From the cell containing the given text, extract its center point as [X, Y] coordinate. 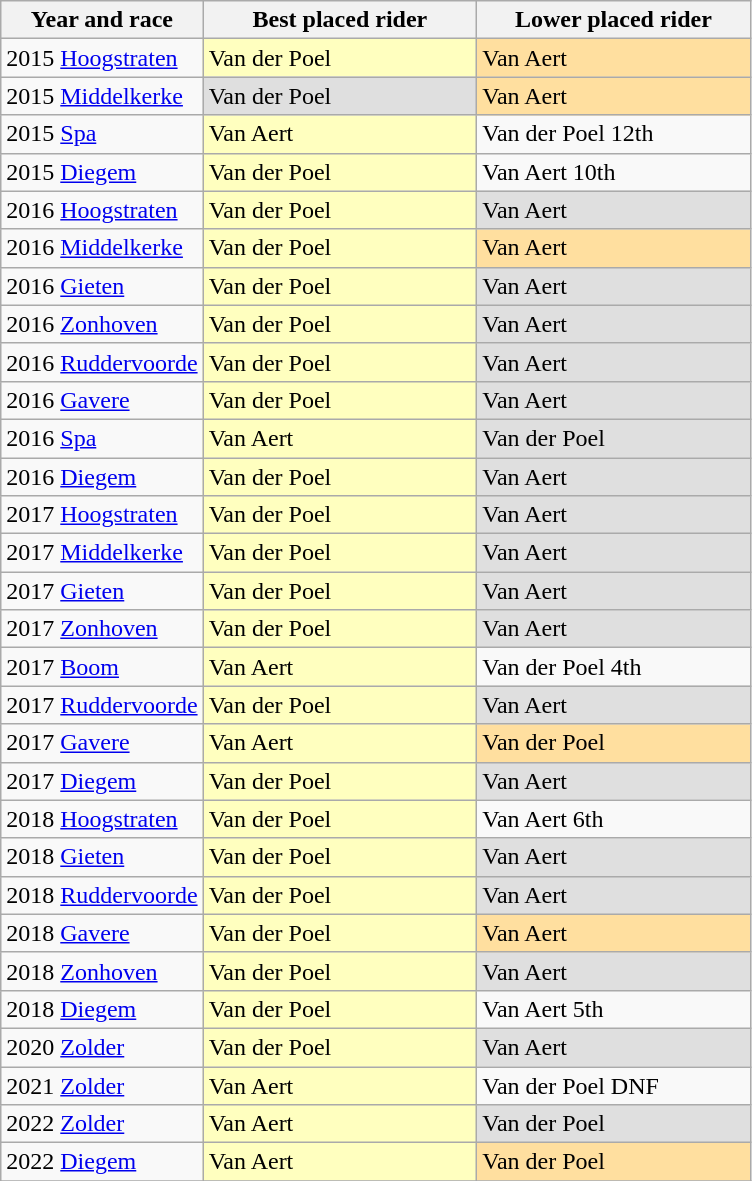
2022 Zolder [102, 1124]
2017 Gieten [102, 591]
2016 Spa [102, 438]
2016 Hoogstraten [102, 210]
Van Aert 5th [614, 1009]
2018 Hoogstraten [102, 819]
2018 Gavere [102, 933]
Best placed rider [340, 20]
2016 Zonhoven [102, 324]
2017 Ruddervoorde [102, 705]
2015 Hoogstraten [102, 58]
Van Aert 6th [614, 819]
2017 Hoogstraten [102, 515]
Van der Poel 4th [614, 667]
2015 Spa [102, 134]
2015 Diegem [102, 172]
Van der Poel DNF [614, 1085]
2016 Gavere [102, 400]
2016 Middelkerke [102, 248]
2020 Zolder [102, 1047]
Van der Poel 12th [614, 134]
2016 Gieten [102, 286]
2016 Ruddervoorde [102, 362]
2017 Diegem [102, 781]
2017 Zonhoven [102, 629]
2021 Zolder [102, 1085]
2017 Middelkerke [102, 553]
2018 Gieten [102, 857]
Lower placed rider [614, 20]
2022 Diegem [102, 1162]
2016 Diegem [102, 477]
2018 Diegem [102, 1009]
2018 Zonhoven [102, 971]
2018 Ruddervoorde [102, 895]
2015 Middelkerke [102, 96]
2017 Boom [102, 667]
Van Aert 10th [614, 172]
2017 Gavere [102, 743]
Year and race [102, 20]
